Provide the (X, Y) coordinate of the cell's center where the given text is located.  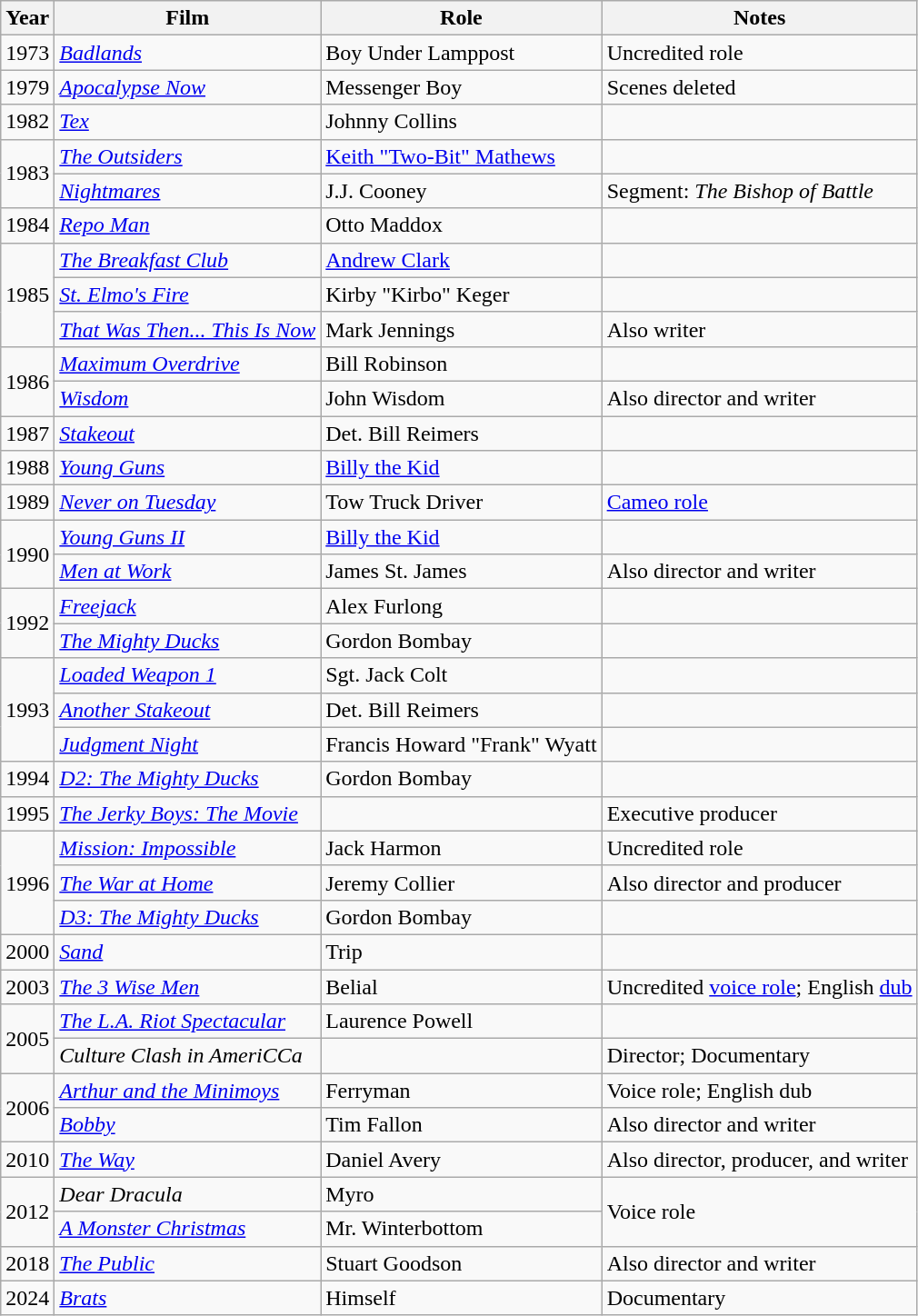
Men at Work (187, 572)
1982 (27, 122)
1995 (27, 813)
The Way (187, 1160)
2006 (27, 1108)
1996 (27, 882)
Mark Jennings (462, 329)
Year (27, 18)
Brats (187, 1298)
2024 (27, 1298)
1988 (27, 468)
1984 (27, 225)
Also director and producer (760, 882)
Wisdom (187, 398)
Culture Clash in AmeriCCa (187, 1056)
2000 (27, 952)
That Was Then... This Is Now (187, 329)
Young Guns (187, 468)
1993 (27, 710)
St. Elmo's Fire (187, 294)
Never on Tuesday (187, 503)
A Monster Christmas (187, 1229)
Johnny Collins (462, 122)
Documentary (760, 1298)
1986 (27, 381)
Keith "Two-Bit" Mathews (462, 156)
D2: The Mighty Ducks (187, 779)
Cameo role (760, 503)
1989 (27, 503)
Dear Dracula (187, 1194)
Otto Maddox (462, 225)
Bill Robinson (462, 364)
Mission: Impossible (187, 848)
James St. James (462, 572)
Sgt. Jack Colt (462, 675)
Repo Man (187, 225)
Badlands (187, 53)
Myro (462, 1194)
Bobby (187, 1125)
2018 (27, 1263)
Film (187, 18)
1994 (27, 779)
The Outsiders (187, 156)
John Wisdom (462, 398)
Scenes deleted (760, 87)
Mr. Winterbottom (462, 1229)
2012 (27, 1211)
Role (462, 18)
Also writer (760, 329)
Loaded Weapon 1 (187, 675)
Belial (462, 986)
Himself (462, 1298)
2005 (27, 1039)
Trip (462, 952)
Kirby "Kirbo" Keger (462, 294)
The 3 Wise Men (187, 986)
Arthur and the Minimoys (187, 1091)
The Public (187, 1263)
Uncredited voice role; English dub (760, 986)
Voice role; English dub (760, 1091)
Daniel Avery (462, 1160)
Segment: The Bishop of Battle (760, 191)
2003 (27, 986)
Jack Harmon (462, 848)
D3: The Mighty Ducks (187, 917)
Executive producer (760, 813)
Francis Howard "Frank" Wyatt (462, 744)
The Mighty Ducks (187, 641)
Jeremy Collier (462, 882)
Maximum Overdrive (187, 364)
Tim Fallon (462, 1125)
2010 (27, 1160)
1990 (27, 554)
1987 (27, 434)
Sand (187, 952)
The Breakfast Club (187, 260)
Tow Truck Driver (462, 503)
Stuart Goodson (462, 1263)
Stakeout (187, 434)
The Jerky Boys: The Movie (187, 813)
J.J. Cooney (462, 191)
Freejack (187, 606)
Ferryman (462, 1091)
Tex (187, 122)
1979 (27, 87)
Nightmares (187, 191)
Laurence Powell (462, 1022)
The War at Home (187, 882)
1983 (27, 174)
1973 (27, 53)
Director; Documentary (760, 1056)
Voice role (760, 1211)
Apocalypse Now (187, 87)
Judgment Night (187, 744)
Andrew Clark (462, 260)
Boy Under Lamppost (462, 53)
Also director, producer, and writer (760, 1160)
1992 (27, 623)
Young Guns II (187, 537)
Messenger Boy (462, 87)
Notes (760, 18)
Another Stakeout (187, 710)
1985 (27, 294)
The L.A. Riot Spectacular (187, 1022)
Alex Furlong (462, 606)
